Determine the [x, y] coordinate at the center of the cell enclosing the given text.  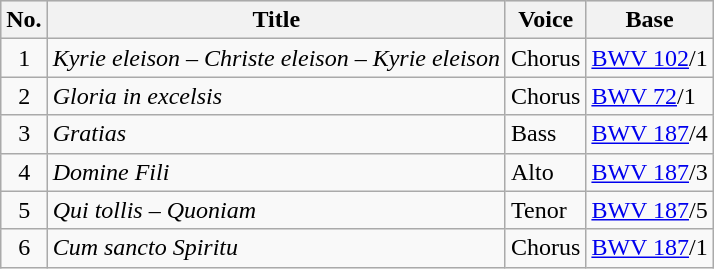
Gratias [276, 134]
4 [24, 172]
Domine Fili [276, 172]
BWV 187/5 [650, 210]
Title [276, 20]
Alto [545, 172]
Gloria in excelsis [276, 96]
6 [24, 248]
No. [24, 20]
Bass [545, 134]
2 [24, 96]
3 [24, 134]
BWV 72/1 [650, 96]
Tenor [545, 210]
1 [24, 58]
BWV 187/3 [650, 172]
BWV 187/1 [650, 248]
BWV 187/4 [650, 134]
Voice [545, 20]
Qui tollis – Quoniam [276, 210]
Cum sancto Spiritu [276, 248]
5 [24, 210]
Base [650, 20]
BWV 102/1 [650, 58]
Kyrie eleison – Christe eleison – Kyrie eleison [276, 58]
